For the text-containing cell, return its midpoint in [x, y] coordinate format. 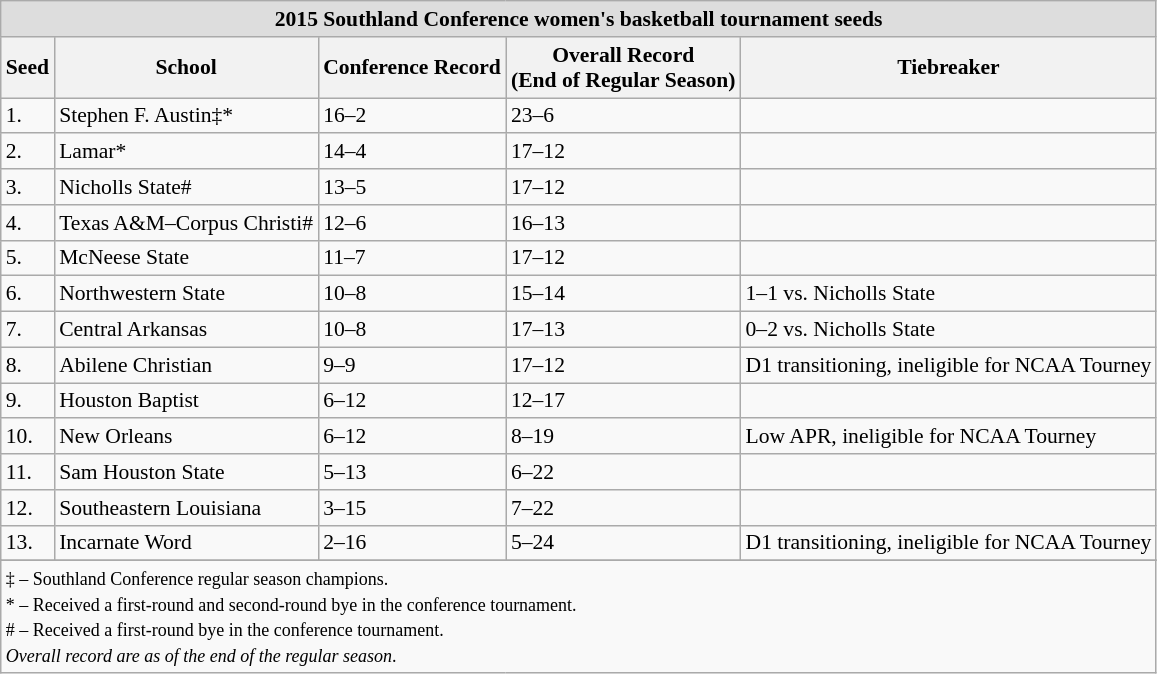
3. [28, 187]
Stephen F. Austin‡* [186, 116]
23–6 [624, 116]
Low APR, ineligible for NCAA Tourney [949, 437]
12. [28, 508]
McNeese State [186, 258]
4. [28, 223]
Lamar* [186, 152]
Overall Record (End of Regular Season) [624, 68]
16–13 [624, 223]
Texas A&M–Corpus Christi# [186, 223]
Southeastern Louisiana [186, 508]
Central Arkansas [186, 330]
10. [28, 437]
Houston Baptist [186, 401]
17–13 [624, 330]
2. [28, 152]
2015 Southland Conference women's basketball tournament seeds [579, 19]
8. [28, 365]
14–4 [412, 152]
0–2 vs. Nicholls State [949, 330]
Northwestern State [186, 294]
School [186, 68]
5–24 [624, 543]
Tiebreaker [949, 68]
7. [28, 330]
1–1 vs. Nicholls State [949, 294]
6–22 [624, 472]
Abilene Christian [186, 365]
5. [28, 258]
5–13 [412, 472]
13. [28, 543]
12–6 [412, 223]
8–19 [624, 437]
3–15 [412, 508]
6. [28, 294]
1. [28, 116]
Nicholls State# [186, 187]
16–2 [412, 116]
15–14 [624, 294]
Sam Houston State [186, 472]
Conference Record [412, 68]
7–22 [624, 508]
2–16 [412, 543]
12–17 [624, 401]
9–9 [412, 365]
13–5 [412, 187]
11–7 [412, 258]
New Orleans [186, 437]
Incarnate Word [186, 543]
11. [28, 472]
9. [28, 401]
Seed [28, 68]
